Provide the [x, y] coordinate of the cell's center where the given text is located.  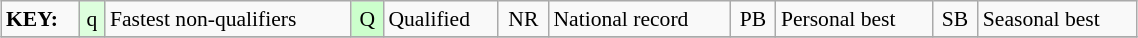
NR [523, 19]
Fastest non-qualifiers [228, 19]
Qualified [440, 19]
National record [639, 19]
KEY: [40, 19]
q [92, 19]
SB [955, 19]
Seasonal best [1058, 19]
PB [753, 19]
Personal best [854, 19]
Q [367, 19]
